Output the [X, Y] coordinate of the center of the cell containing the given text.  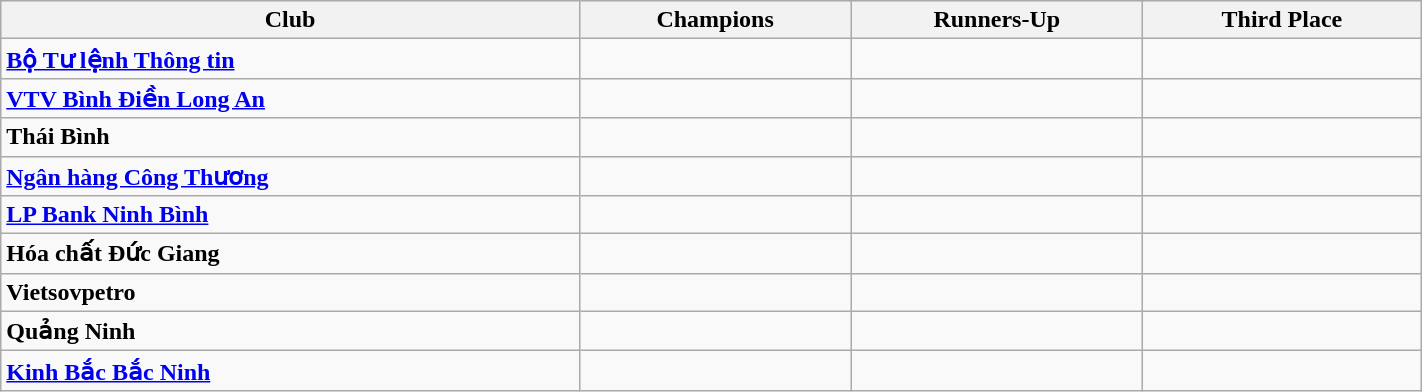
Runners-Up [996, 20]
Champions [715, 20]
LP Bank Ninh Bình [290, 215]
Kinh Bắc Bắc Ninh [290, 371]
Ngân hàng Công Thương [290, 176]
Thái Bình [290, 137]
Quảng Ninh [290, 331]
Bộ Tư lệnh Thông tin [290, 59]
Vietsovpetro [290, 292]
Hóa chất Đức Giang [290, 254]
VTV Bình Điền Long An [290, 98]
Third Place [1282, 20]
Club [290, 20]
